For the text-containing cell, return its midpoint in (X, Y) coordinate format. 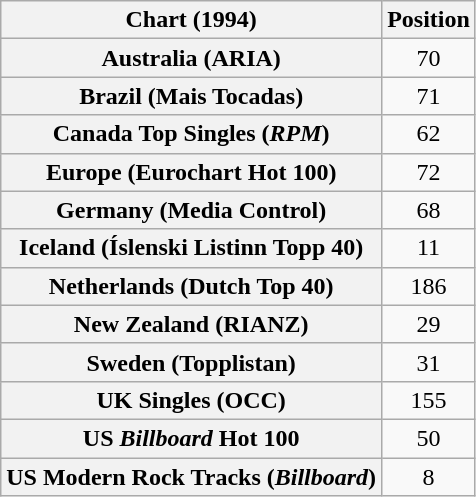
Netherlands (Dutch Top 40) (192, 286)
186 (429, 286)
Canada Top Singles (RPM) (192, 134)
71 (429, 96)
US Modern Rock Tracks (Billboard) (192, 477)
29 (429, 324)
31 (429, 362)
Sweden (Topplistan) (192, 362)
Australia (ARIA) (192, 58)
11 (429, 248)
8 (429, 477)
UK Singles (OCC) (192, 400)
68 (429, 210)
Chart (1994) (192, 20)
Brazil (Mais Tocadas) (192, 96)
Iceland (Íslenski Listinn Topp 40) (192, 248)
155 (429, 400)
70 (429, 58)
New Zealand (RIANZ) (192, 324)
US Billboard Hot 100 (192, 438)
Position (429, 20)
50 (429, 438)
72 (429, 172)
Europe (Eurochart Hot 100) (192, 172)
62 (429, 134)
Germany (Media Control) (192, 210)
